Return the [x, y] coordinate for the center point of the cell that contains the specified text.  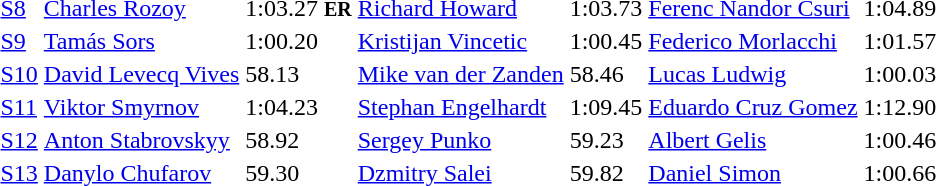
Lucas Ludwig [753, 74]
Federico Morlacchi [753, 41]
Stephan Engelhardt [460, 107]
Albert Gelis [753, 140]
1:00.45 [606, 41]
58.92 [298, 140]
59.23 [606, 140]
1:04.23 [298, 107]
Viktor Smyrnov [141, 107]
58.13 [298, 74]
Mike van der Zanden [460, 74]
Kristijan Vincetic [460, 41]
Tamás Sors [141, 41]
David Levecq Vives [141, 74]
Sergey Punko [460, 140]
Anton Stabrovskyy [141, 140]
1:00.20 [298, 41]
1:09.45 [606, 107]
Eduardo Cruz Gomez [753, 107]
58.46 [606, 74]
